Output the [X, Y] coordinate of the center of the cell containing the given text.  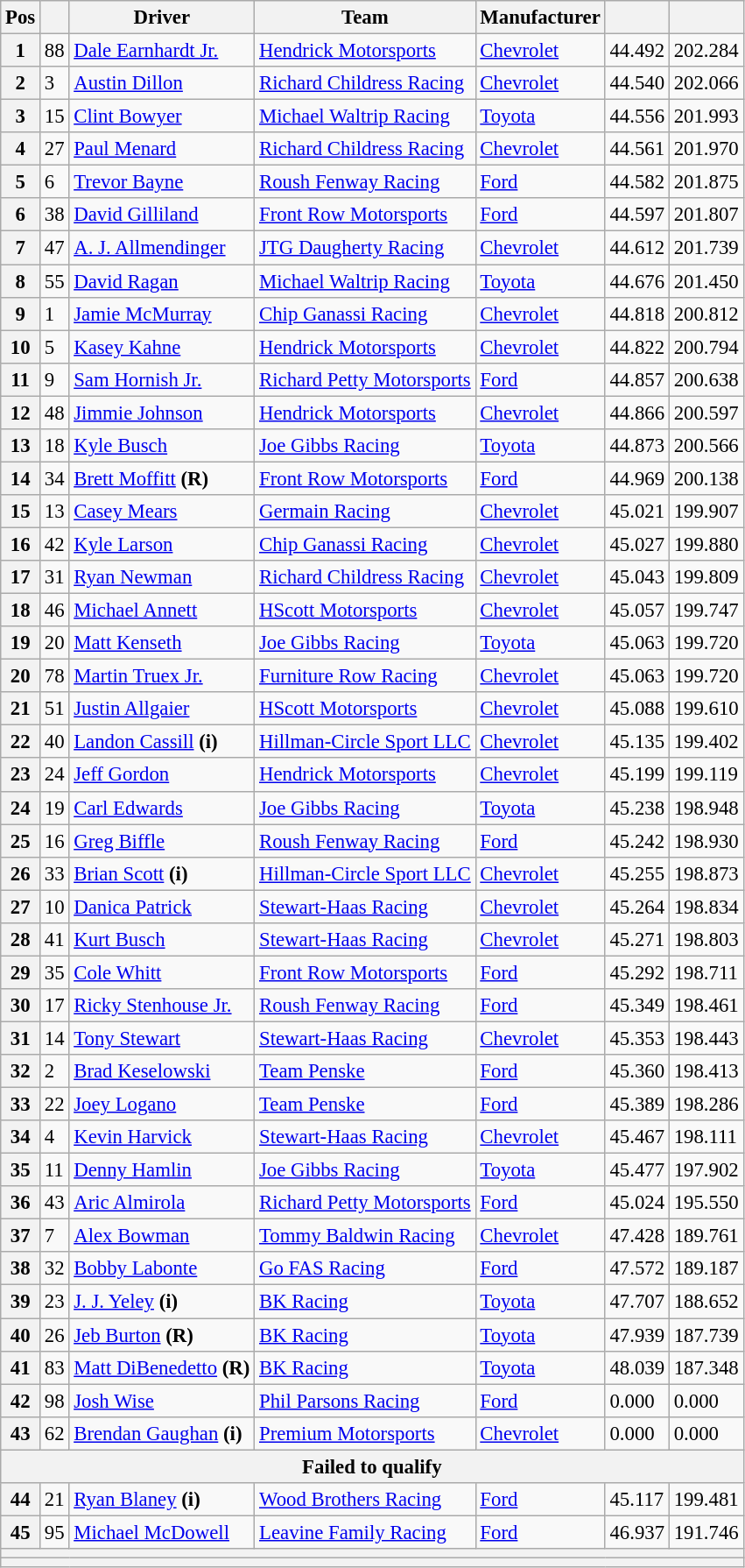
Driver [162, 18]
44.676 [637, 281]
199.880 [706, 544]
198.413 [706, 1071]
200.638 [706, 379]
36 [21, 1203]
200.794 [706, 347]
44.540 [637, 83]
30 [21, 1006]
195.550 [706, 1203]
51 [54, 709]
47.572 [637, 1269]
Cole Whitt [162, 972]
44.597 [637, 215]
46.937 [637, 1532]
78 [54, 676]
200.566 [706, 446]
199.481 [706, 1500]
Michael Annett [162, 611]
88 [54, 51]
David Gilliland [162, 215]
45.057 [637, 611]
Joey Logano [162, 1105]
198.948 [706, 808]
201.450 [706, 281]
45.353 [637, 1038]
A. J. Allmendinger [162, 248]
Bobby Labonte [162, 1269]
189.761 [706, 1236]
Aric Almirola [162, 1203]
David Ragan [162, 281]
45.088 [637, 709]
Ricky Stenhouse Jr. [162, 1006]
Landon Cassill (i) [162, 742]
48.039 [637, 1367]
55 [54, 281]
202.066 [706, 83]
44.857 [637, 379]
45.199 [637, 775]
45.027 [637, 544]
Brad Keselowski [162, 1071]
45 [21, 1532]
45.477 [637, 1170]
Tommy Baldwin Racing [365, 1236]
62 [54, 1433]
Brett Moffitt (R) [162, 478]
Furniture Row Racing [365, 676]
25 [21, 841]
188.652 [706, 1302]
199.809 [706, 577]
45.389 [637, 1105]
Tony Stewart [162, 1038]
45.264 [637, 907]
Go FAS Racing [365, 1269]
45.349 [637, 1006]
Leavine Family Racing [365, 1532]
12 [21, 413]
200.597 [706, 413]
Jamie McMurray [162, 314]
45.117 [637, 1500]
Ryan Newman [162, 577]
39 [21, 1302]
44.818 [637, 314]
Premium Motorsports [365, 1433]
98 [54, 1401]
45.135 [637, 742]
Kevin Harvick [162, 1137]
47 [54, 248]
37 [21, 1236]
44 [21, 1500]
Dale Earnhardt Jr. [162, 51]
Team [365, 18]
44.582 [637, 182]
Michael McDowell [162, 1532]
44.873 [637, 446]
Paul Menard [162, 149]
Denny Hamlin [162, 1170]
199.402 [706, 742]
JTG Daugherty Racing [365, 248]
Clint Bowyer [162, 117]
Brian Scott (i) [162, 873]
Kurt Busch [162, 940]
187.739 [706, 1335]
28 [21, 940]
198.443 [706, 1038]
Pos [21, 18]
44.969 [637, 478]
198.930 [706, 841]
Casey Mears [162, 512]
Ryan Blaney (i) [162, 1500]
202.284 [706, 51]
198.834 [706, 907]
Austin Dillon [162, 83]
46 [54, 611]
Matt DiBenedetto (R) [162, 1367]
Kyle Busch [162, 446]
Sam Hornish Jr. [162, 379]
199.747 [706, 611]
Martin Truex Jr. [162, 676]
J. J. Yeley (i) [162, 1302]
45.292 [637, 972]
45.360 [637, 1071]
95 [54, 1532]
45.242 [637, 841]
Phil Parsons Racing [365, 1401]
44.866 [637, 413]
44.822 [637, 347]
198.711 [706, 972]
Greg Biffle [162, 841]
201.807 [706, 215]
201.739 [706, 248]
45.024 [637, 1203]
47.707 [637, 1302]
Germain Racing [365, 512]
8 [21, 281]
198.803 [706, 940]
198.111 [706, 1137]
198.461 [706, 1006]
44.492 [637, 51]
Jeff Gordon [162, 775]
45.467 [637, 1137]
191.746 [706, 1532]
Kasey Kahne [162, 347]
200.138 [706, 478]
44.561 [637, 149]
Wood Brothers Racing [365, 1500]
47.939 [637, 1335]
Jeb Burton (R) [162, 1335]
199.119 [706, 775]
45.043 [637, 577]
44.556 [637, 117]
45.021 [637, 512]
201.970 [706, 149]
29 [21, 972]
45.271 [637, 940]
189.187 [706, 1269]
187.348 [706, 1367]
199.610 [706, 709]
Trevor Bayne [162, 182]
Manufacturer [540, 18]
47.428 [637, 1236]
Josh Wise [162, 1401]
201.875 [706, 182]
44.612 [637, 248]
Matt Kenseth [162, 643]
201.993 [706, 117]
197.902 [706, 1170]
48 [54, 413]
Alex Bowman [162, 1236]
Justin Allgaier [162, 709]
45.255 [637, 873]
198.286 [706, 1105]
198.873 [706, 873]
83 [54, 1367]
199.907 [706, 512]
Failed to qualify [372, 1466]
Kyle Larson [162, 544]
200.812 [706, 314]
Danica Patrick [162, 907]
Brendan Gaughan (i) [162, 1433]
Carl Edwards [162, 808]
45.238 [637, 808]
Jimmie Johnson [162, 413]
